Determine the [X, Y] coordinate at the center of the cell enclosing the given text.  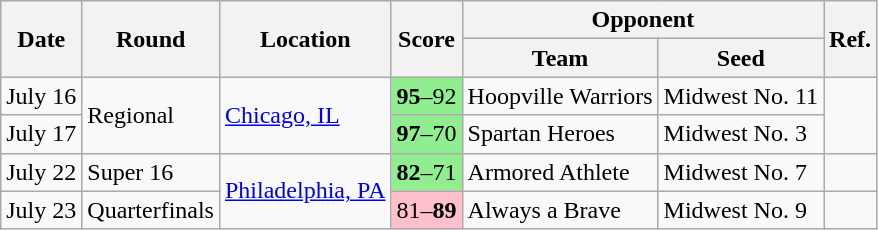
97–70 [426, 134]
Round [151, 39]
Midwest No. 3 [741, 134]
Spartan Heroes [560, 134]
Midwest No. 9 [741, 210]
Regional [151, 115]
Opponent [643, 20]
82–71 [426, 172]
Date [42, 39]
July 16 [42, 96]
95–92 [426, 96]
July 23 [42, 210]
July 22 [42, 172]
Team [560, 58]
Chicago, IL [305, 115]
Location [305, 39]
Hoopville Warriors [560, 96]
Ref. [850, 39]
Midwest No. 7 [741, 172]
July 17 [42, 134]
Midwest No. 11 [741, 96]
Armored Athlete [560, 172]
Philadelphia, PA [305, 191]
Quarterfinals [151, 210]
Seed [741, 58]
81–89 [426, 210]
Always a Brave [560, 210]
Super 16 [151, 172]
Score [426, 39]
